Identify which cell holds the provided text, then report its [x, y] central coordinate. 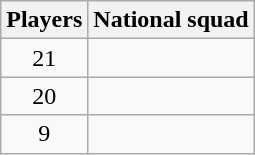
20 [44, 96]
21 [44, 58]
9 [44, 134]
National squad [171, 20]
Players [44, 20]
